Pinpoint the cell where the given text exists, returning its (X, Y) midpoint coordinate. 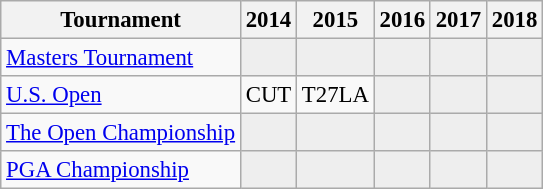
T27LA (336, 95)
Tournament (121, 20)
2018 (515, 20)
The Open Championship (121, 133)
2015 (336, 20)
CUT (268, 95)
2014 (268, 20)
PGA Championship (121, 170)
U.S. Open (121, 95)
2016 (402, 20)
2017 (458, 20)
Masters Tournament (121, 58)
